Provide the [X, Y] coordinate of the cell's center where the given text is located.  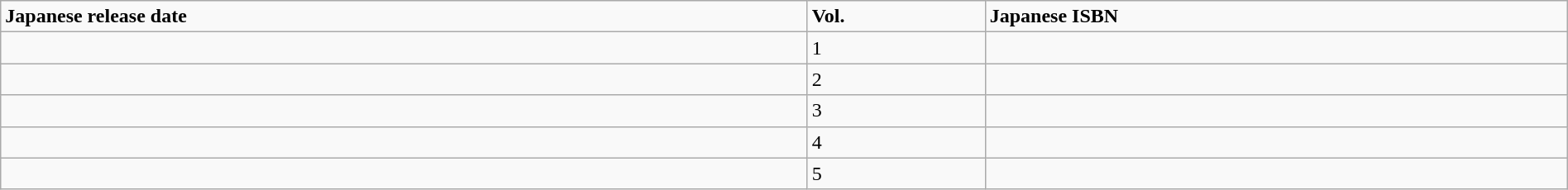
3 [896, 111]
Japanese ISBN [1276, 17]
5 [896, 173]
1 [896, 48]
Japanese release date [404, 17]
Vol. [896, 17]
4 [896, 142]
2 [896, 79]
